Return [x, y] of the center of cell containing provided text 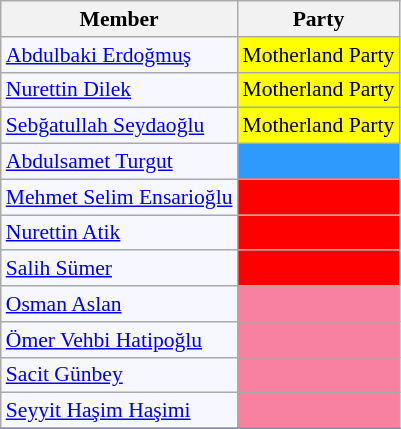
Abdulsamet Turgut [120, 162]
Abdulbaki Erdoğmuş [120, 55]
Nurettin Atik [120, 233]
Mehmet Selim Ensarioğlu [120, 197]
Nurettin Dilek [120, 90]
Sacit Günbey [120, 375]
Member [120, 19]
Seyyit Haşim Haşimi [120, 411]
Osman Aslan [120, 304]
Sebğatullah Seydaoğlu [120, 126]
Party [319, 19]
Ömer Vehbi Hatipoğlu [120, 340]
Salih Sümer [120, 269]
